Output the [x, y] coordinate of the center of the cell containing the given text.  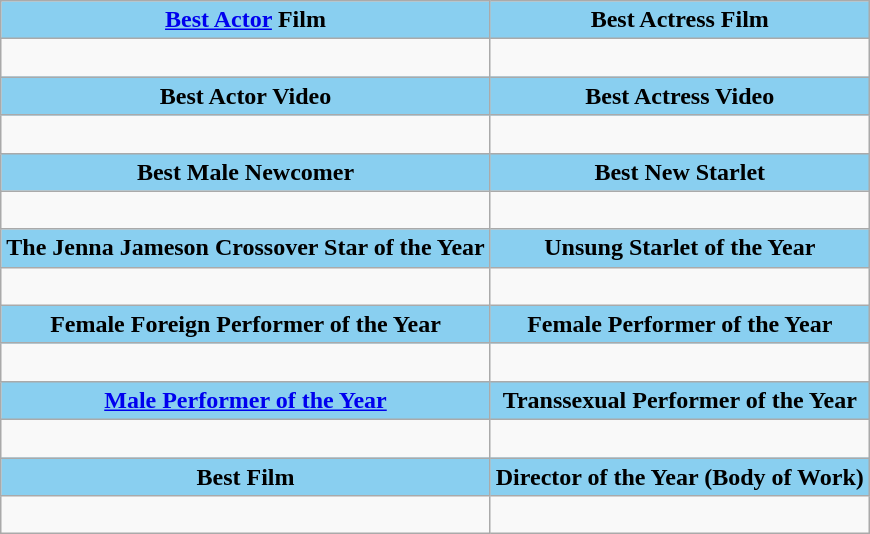
Best Actor Film [246, 20]
Best Actress Video [680, 96]
The Jenna Jameson Crossover Star of the Year [246, 248]
Best Actor Video [246, 96]
Female Performer of the Year [680, 324]
Best Actress Film [680, 20]
Best Male Newcomer [246, 172]
Female Foreign Performer of the Year [246, 324]
Best New Starlet [680, 172]
Best Film [246, 477]
Director of the Year (Body of Work) [680, 477]
Unsung Starlet of the Year [680, 248]
Transsexual Performer of the Year [680, 400]
Male Performer of the Year [246, 400]
